For the text-containing cell, return its midpoint in (x, y) coordinate format. 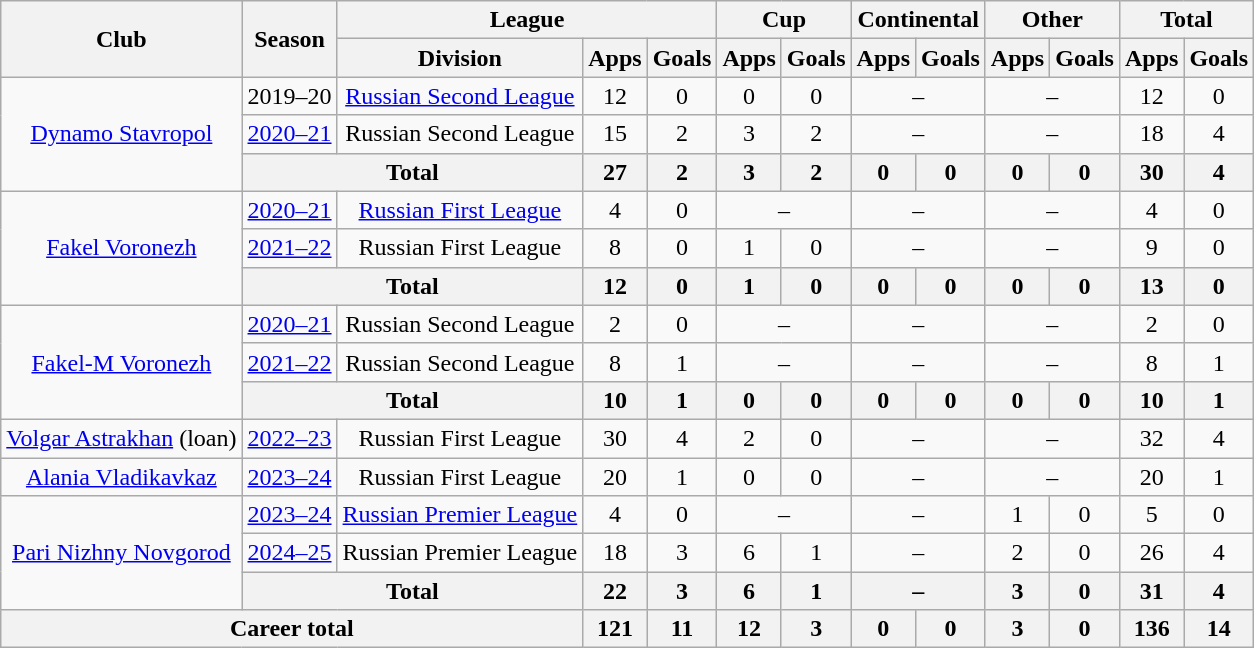
9 (1151, 248)
26 (1151, 553)
Fakel-M Voronezh (122, 362)
14 (1219, 629)
2022–23 (290, 438)
27 (615, 172)
32 (1151, 438)
Division (460, 58)
22 (615, 591)
Career total (292, 629)
5 (1151, 515)
11 (682, 629)
136 (1151, 629)
Volgar Astrakhan (loan) (122, 438)
Continental (918, 20)
League (527, 20)
31 (1151, 591)
Season (290, 39)
Dynamo Stavropol (122, 134)
Other (1052, 20)
2024–25 (290, 553)
2019–20 (290, 96)
Cup (784, 20)
15 (615, 134)
13 (1151, 286)
Club (122, 39)
Fakel Voronezh (122, 248)
121 (615, 629)
Pari Nizhny Novgorod (122, 553)
Alania Vladikavkaz (122, 477)
